From the cell containing the given text, extract its center point as (X, Y) coordinate. 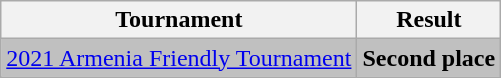
Tournament (179, 20)
Result (429, 20)
2021 Armenia Friendly Tournament (179, 58)
Second place (429, 58)
